Determine the (x, y) coordinate at the center of the cell enclosing the given text.  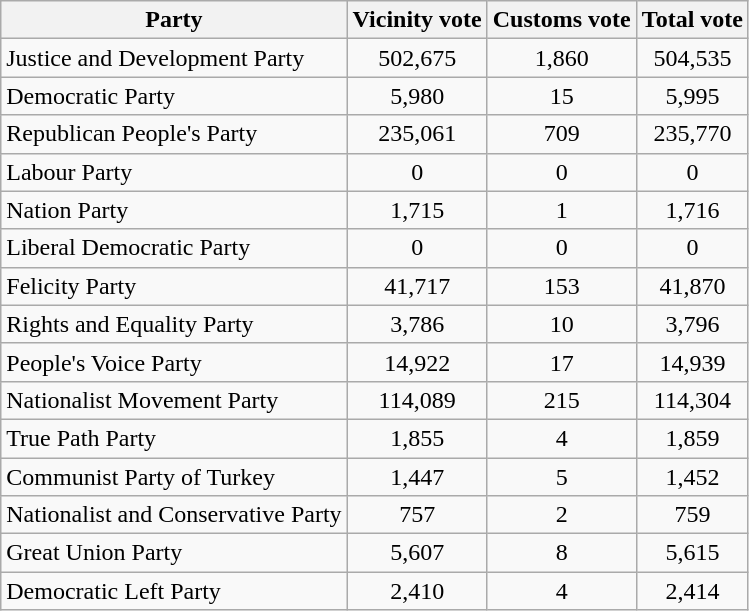
1,860 (562, 58)
Party (174, 20)
10 (562, 324)
502,675 (417, 58)
Nationalist Movement Party (174, 400)
Labour Party (174, 172)
114,089 (417, 400)
1,716 (692, 210)
1,447 (417, 477)
Vicinity vote (417, 20)
5,995 (692, 96)
1,859 (692, 438)
14,922 (417, 362)
True Path Party (174, 438)
41,870 (692, 286)
235,061 (417, 134)
3,796 (692, 324)
People's Voice Party (174, 362)
Communist Party of Turkey (174, 477)
5,607 (417, 553)
5,615 (692, 553)
Great Union Party (174, 553)
Customs vote (562, 20)
5 (562, 477)
8 (562, 553)
114,304 (692, 400)
709 (562, 134)
235,770 (692, 134)
2 (562, 515)
Nationalist and Conservative Party (174, 515)
504,535 (692, 58)
Total vote (692, 20)
Republican People's Party (174, 134)
5,980 (417, 96)
Liberal Democratic Party (174, 248)
1,715 (417, 210)
41,717 (417, 286)
Democratic Left Party (174, 591)
14,939 (692, 362)
1,855 (417, 438)
Justice and Development Party (174, 58)
Democratic Party (174, 96)
Rights and Equality Party (174, 324)
1,452 (692, 477)
17 (562, 362)
3,786 (417, 324)
Felicity Party (174, 286)
Nation Party (174, 210)
153 (562, 286)
2,414 (692, 591)
15 (562, 96)
759 (692, 515)
2,410 (417, 591)
215 (562, 400)
1 (562, 210)
757 (417, 515)
